Extract the (X, Y) coordinate from the center of the cell holding the provided text.  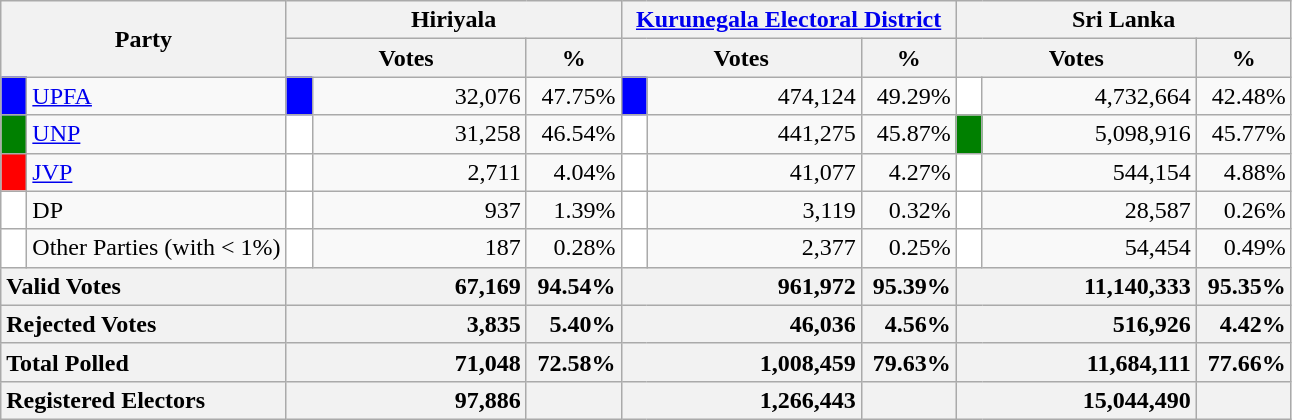
474,124 (754, 96)
71,048 (406, 362)
4.56% (908, 324)
5,098,916 (1089, 134)
1,266,443 (741, 400)
UPFA (156, 96)
JVP (156, 172)
Hiriyala (454, 20)
3,119 (754, 210)
31,258 (419, 134)
95.39% (908, 286)
42.48% (1244, 96)
Kurunegala Electoral District (788, 20)
67,169 (406, 286)
94.54% (574, 286)
41,077 (754, 172)
2,711 (419, 172)
4,732,664 (1089, 96)
72.58% (574, 362)
11,684,111 (1076, 362)
15,044,490 (1076, 400)
441,275 (754, 134)
32,076 (419, 96)
0.32% (908, 210)
Rejected Votes (144, 324)
0.49% (1244, 248)
45.87% (908, 134)
Valid Votes (144, 286)
46,036 (741, 324)
79.63% (908, 362)
0.28% (574, 248)
47.75% (574, 96)
4.42% (1244, 324)
1.39% (574, 210)
516,926 (1076, 324)
961,972 (741, 286)
2,377 (754, 248)
3,835 (406, 324)
544,154 (1089, 172)
UNP (156, 134)
0.26% (1244, 210)
0.25% (908, 248)
DP (156, 210)
4.04% (574, 172)
49.29% (908, 96)
Registered Electors (144, 400)
4.27% (908, 172)
95.35% (1244, 286)
77.66% (1244, 362)
Total Polled (144, 362)
4.88% (1244, 172)
Other Parties (with < 1%) (156, 248)
11,140,333 (1076, 286)
937 (419, 210)
97,886 (406, 400)
45.77% (1244, 134)
Sri Lanka (1124, 20)
46.54% (574, 134)
5.40% (574, 324)
Party (144, 39)
28,587 (1089, 210)
1,008,459 (741, 362)
187 (419, 248)
54,454 (1089, 248)
